Pinpoint the cell where the given text exists, returning its [X, Y] midpoint coordinate. 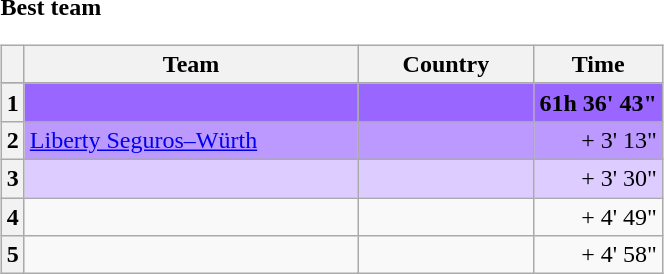
Liberty Seguros–Würth [191, 140]
+ 4' 49" [598, 217]
Time [598, 64]
3 [12, 178]
Country [446, 64]
4 [12, 217]
+ 3' 13" [598, 140]
61h 36' 43" [598, 102]
Team [191, 64]
1 [12, 102]
2 [12, 140]
5 [12, 255]
+ 4' 58" [598, 255]
+ 3' 30" [598, 178]
